For the text-containing cell, return its midpoint in (x, y) coordinate format. 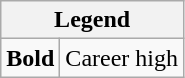
Legend (92, 20)
Bold (30, 58)
Career high (122, 58)
